Output the [X, Y] coordinate of the center of the cell containing the given text.  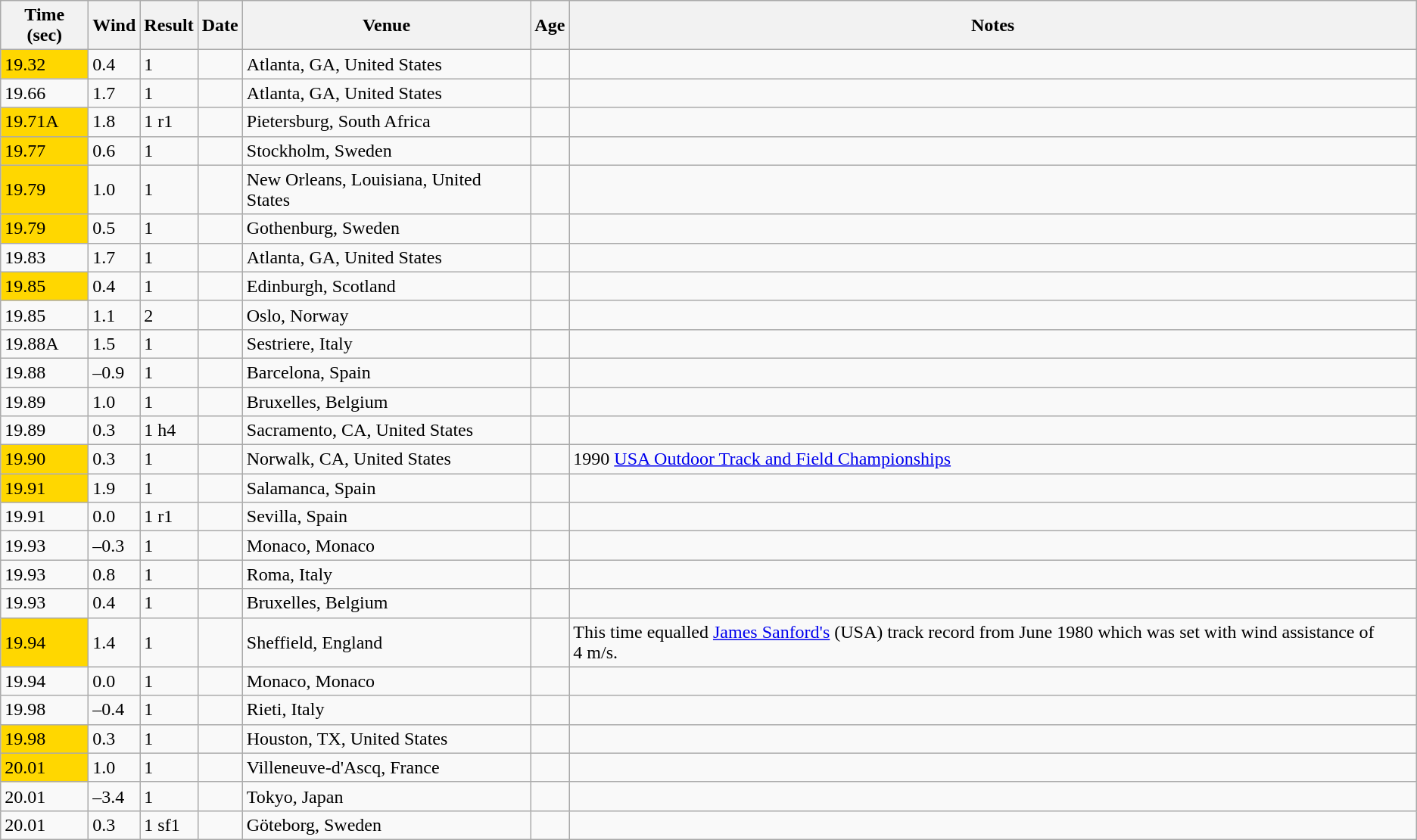
19.32 [45, 64]
Time (sec) [45, 26]
Barcelona, Spain [386, 372]
–0.9 [114, 372]
Tokyo, Japan [386, 796]
0.6 [114, 151]
Norwalk, CA, United States [386, 459]
–0.3 [114, 546]
1.5 [114, 344]
19.71A [45, 122]
Oslo, Norway [386, 315]
Sevilla, Spain [386, 517]
Pietersburg, South Africa [386, 122]
2 [169, 315]
19.88A [45, 344]
Roma, Italy [386, 574]
19.77 [45, 151]
19.88 [45, 372]
Villeneuve-d'Ascq, France [386, 767]
Houston, TX, United States [386, 739]
1.4 [114, 642]
1990 USA Outdoor Track and Field Championships [993, 459]
Edinburgh, Scotland [386, 286]
Wind [114, 26]
New Orleans, Louisiana, United States [386, 189]
1.1 [114, 315]
Stockholm, Sweden [386, 151]
–0.4 [114, 710]
19.66 [45, 93]
Result [169, 26]
19.83 [45, 257]
Date [220, 26]
–3.4 [114, 796]
0.5 [114, 229]
19.90 [45, 459]
Sacramento, CA, United States [386, 431]
Notes [993, 26]
1.8 [114, 122]
0.8 [114, 574]
Sheffield, England [386, 642]
Rieti, Italy [386, 710]
1 sf1 [169, 825]
Göteborg, Sweden [386, 825]
1 h4 [169, 431]
1.9 [114, 488]
Age [550, 26]
Salamanca, Spain [386, 488]
Sestriere, Italy [386, 344]
This time equalled James Sanford's (USA) track record from June 1980 which was set with wind assistance of 4 m/s. [993, 642]
Gothenburg, Sweden [386, 229]
Venue [386, 26]
